Search for the cell housing the specified text and yield its (X, Y) center coordinate. 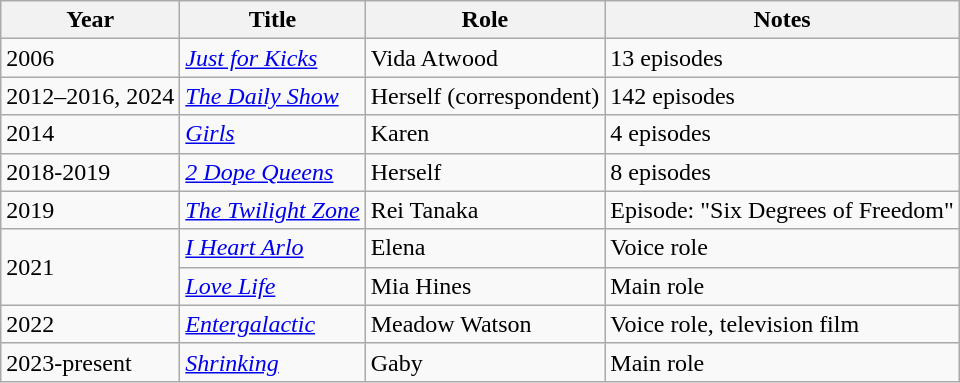
2006 (90, 58)
Girls (272, 134)
Role (485, 20)
13 episodes (782, 58)
Voice role (782, 248)
2 Dope Queens (272, 172)
Episode: "Six Degrees of Freedom" (782, 210)
2018-2019 (90, 172)
Herself (485, 172)
Voice role, television film (782, 324)
The Daily Show (272, 96)
Entergalactic (272, 324)
142 episodes (782, 96)
Shrinking (272, 362)
2023-present (90, 362)
Vida Atwood (485, 58)
2014 (90, 134)
Love Life (272, 286)
Title (272, 20)
The Twilight Zone (272, 210)
Herself (correspondent) (485, 96)
2012–2016, 2024 (90, 96)
Gaby (485, 362)
Mia Hines (485, 286)
Just for Kicks (272, 58)
Notes (782, 20)
2019 (90, 210)
Elena (485, 248)
2022 (90, 324)
Year (90, 20)
Karen (485, 134)
Meadow Watson (485, 324)
I Heart Arlo (272, 248)
2021 (90, 267)
8 episodes (782, 172)
Rei Tanaka (485, 210)
4 episodes (782, 134)
